Return (x, y) of the center of cell containing provided text 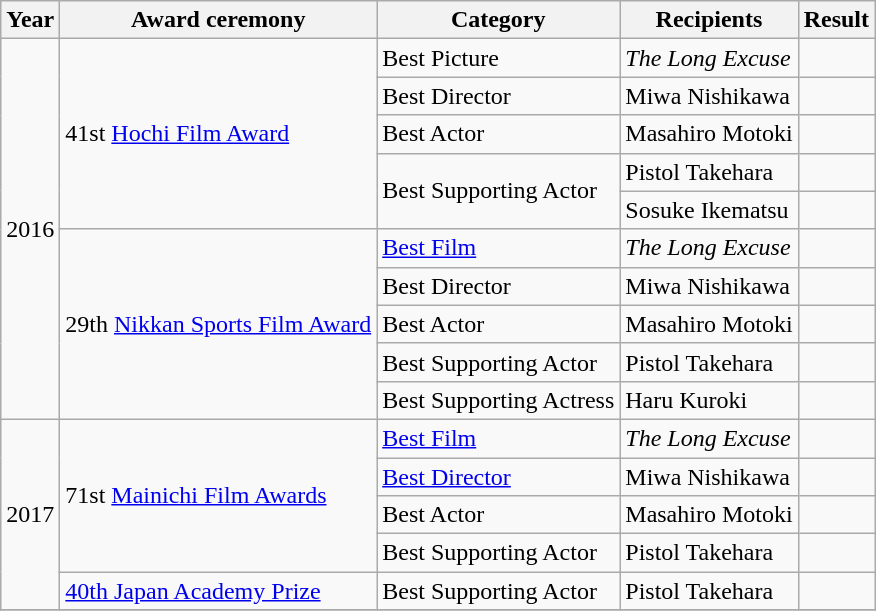
Haru Kuroki (709, 400)
2016 (30, 230)
Best Picture (498, 58)
Result (836, 20)
2017 (30, 514)
Sosuke Ikematsu (709, 210)
71st Mainichi Film Awards (218, 495)
Recipients (709, 20)
29th Nikkan Sports Film Award (218, 324)
Award ceremony (218, 20)
Year (30, 20)
40th Japan Academy Prize (218, 591)
41st Hochi Film Award (218, 134)
Category (498, 20)
Best Supporting Actress (498, 400)
